Pinpoint the cell where the given text exists, returning its (X, Y) midpoint coordinate. 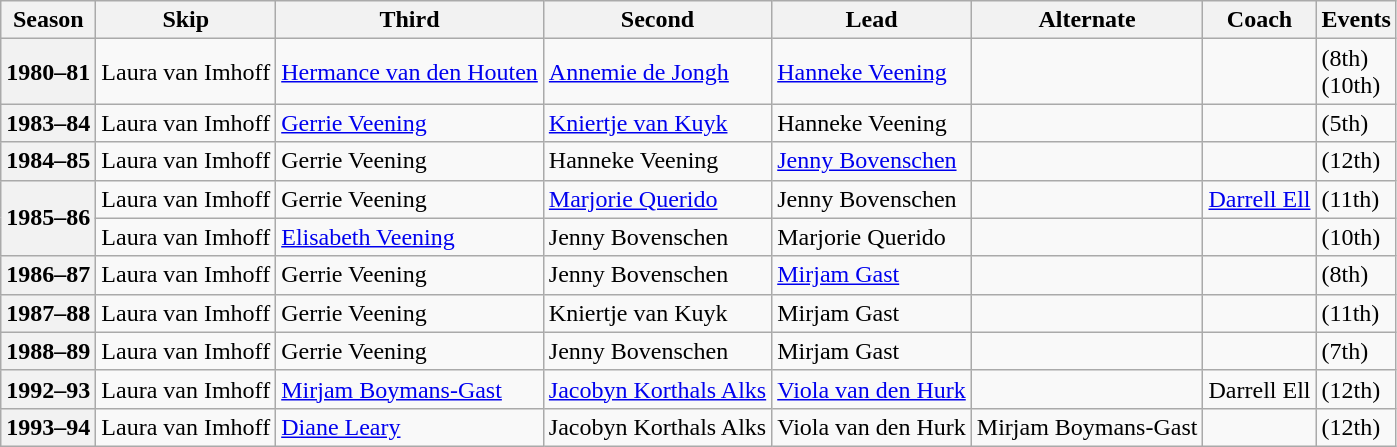
1987–88 (48, 313)
1985–86 (48, 218)
Hermance van den Houten (410, 72)
(10th) (1356, 237)
Season (48, 20)
1983–84 (48, 123)
Lead (872, 20)
Elisabeth Veening (410, 237)
1993–94 (48, 427)
1984–85 (48, 161)
1986–87 (48, 275)
1992–93 (48, 389)
Coach (1260, 20)
Diane Leary (410, 427)
1988–89 (48, 351)
1980–81 (48, 72)
Alternate (1087, 20)
Second (657, 20)
Events (1356, 20)
(7th) (1356, 351)
Annemie de Jongh (657, 72)
Third (410, 20)
(5th) (1356, 123)
Skip (186, 20)
(8th) (10th) (1356, 72)
(8th) (1356, 275)
